Identify which cell holds the provided text, then report its (x, y) central coordinate. 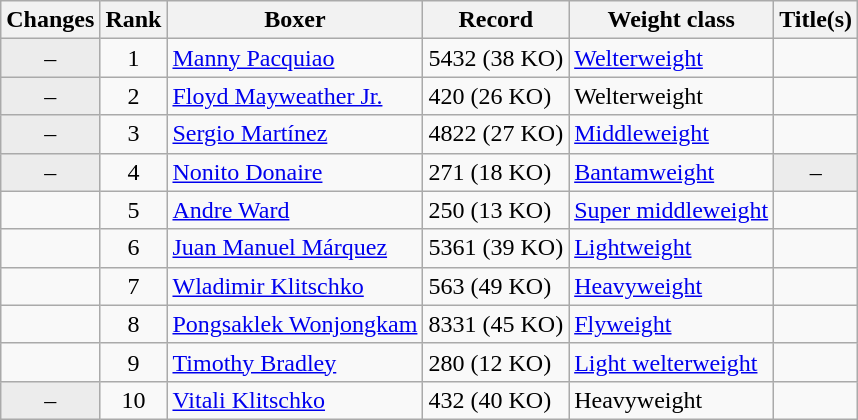
280 (12 KO) (496, 362)
271 (18 KO) (496, 172)
563 (49 KO) (496, 286)
5432 (38 KO) (496, 58)
6 (134, 248)
Manny Pacquiao (295, 58)
7 (134, 286)
Timothy Bradley (295, 362)
Title(s) (816, 20)
Changes (50, 20)
Light welterweight (672, 362)
1 (134, 58)
4822 (27 KO) (496, 134)
5 (134, 210)
Lightweight (672, 248)
Weight class (672, 20)
4 (134, 172)
250 (13 KO) (496, 210)
Boxer (295, 20)
Floyd Mayweather Jr. (295, 96)
Super middleweight (672, 210)
Record (496, 20)
8331 (45 KO) (496, 324)
2 (134, 96)
10 (134, 400)
Nonito Donaire (295, 172)
Flyweight (672, 324)
5361 (39 KO) (496, 248)
Rank (134, 20)
8 (134, 324)
9 (134, 362)
Juan Manuel Márquez (295, 248)
432 (40 KO) (496, 400)
Bantamweight (672, 172)
3 (134, 134)
Andre Ward (295, 210)
Vitali Klitschko (295, 400)
Sergio Martínez (295, 134)
Pongsaklek Wonjongkam (295, 324)
420 (26 KO) (496, 96)
Middleweight (672, 134)
Wladimir Klitschko (295, 286)
